Identify which cell holds the provided text, then report its (x, y) central coordinate. 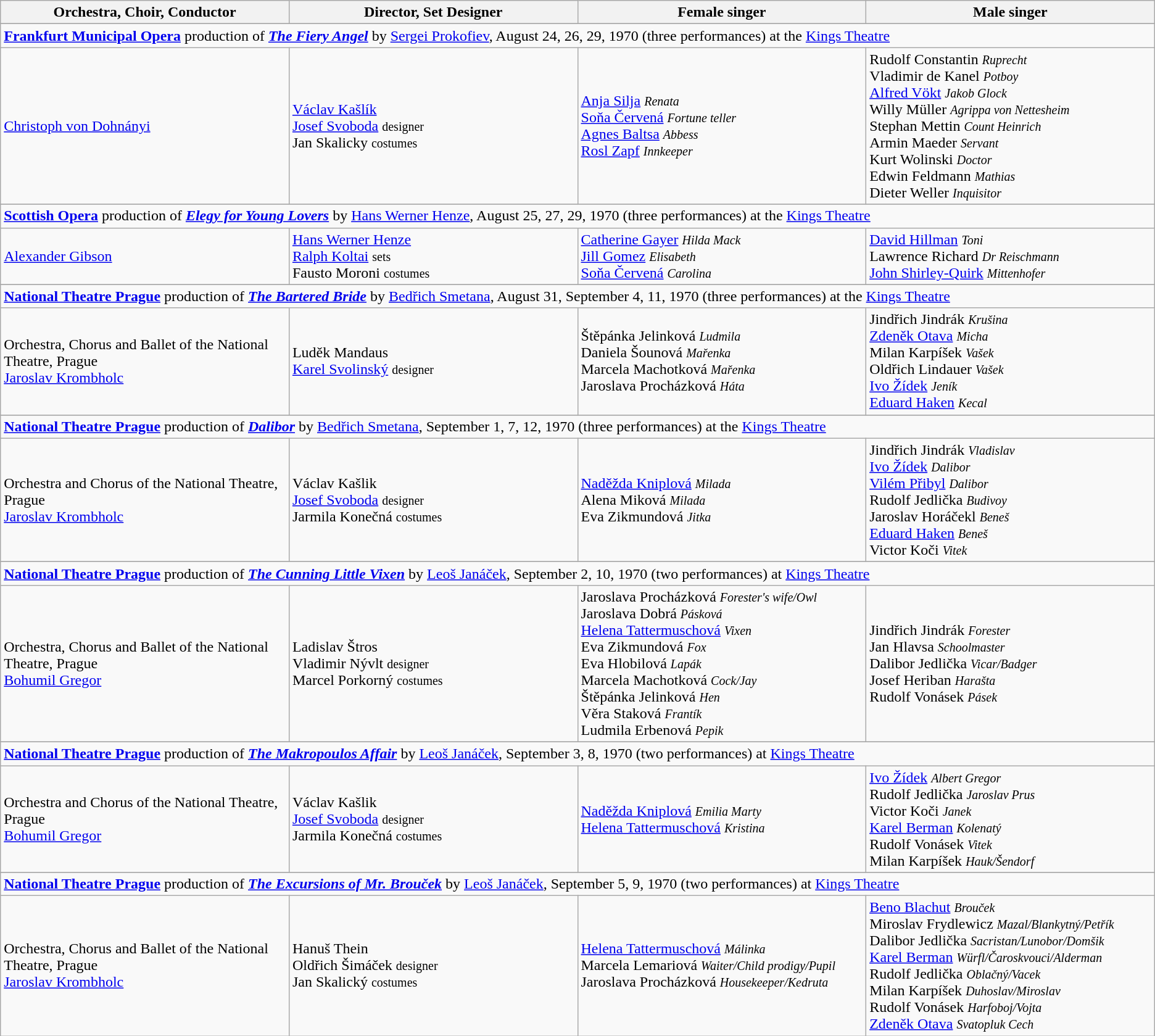
Female singer (722, 12)
Alexander Gibson (145, 256)
Helena Tattermuschová MálinkaMarcela Lemariová Waiter/Child prodigy/PupilJaroslava Procházková Housekeeper/Kedruta (722, 966)
Naděžda Kniplová Emilia MartyHelena Tattermuschová Kristina (722, 818)
David Hillman ToniLawrence Richard Dr ReischmannJohn Shirley-Quirk Mittenhofer (1011, 256)
Jindřich Jindrák ForesterJan Hlavsa SchoolmasterDalibor Jedlička Vicar/BadgerJosef Heriban HaraštaRudolf Vonásek Pásek (1011, 663)
Catherine Gayer Hilda MackJill Gomez ElisabethSoňa Červená Carolina (722, 256)
Ivo Žídek Albert GregorRudolf Jedlička Jaroslav PrusVictor Koči JanekKarel Berman KolenatýRudolf Vonásek VitekMilan Karpíšek Hauk/Šendorf (1011, 818)
Director, Set Designer (433, 12)
Václav KašlíkJosef Svoboda designerJan Skalicky costumes (433, 126)
Scottish Opera production of Elegy for Young Lovers by Hans Werner Henze, August 25, 27, 29, 1970 (three performances) at the Kings Theatre (577, 216)
Jindřich Jindrák KrušinaZdeněk Otava MichaMilan Karpíšek VašekOldřich Lindauer VašekIvo Žídek JeníkEduard Haken Kecal (1011, 362)
Frankfurt Municipal Opera production of The Fiery Angel by Sergei Prokofiev, August 24, 26, 29, 1970 (three performances) at the Kings Theatre (577, 36)
National Theatre Prague production of The Makropoulos Affair by Leoš Janáček, September 3, 8, 1970 (two performances) at Kings Theatre (577, 753)
Luděk MandausKarel Svolinský designer (433, 362)
Orchestra and Chorus of the National Theatre, PragueJaroslav Krombholc (145, 500)
Václav Kašlik Josef Svoboda designerJarmila Konečná costumes (433, 818)
Orchestra, Choir, Conductor (145, 12)
Hanuš Thein Oldřich Šimáček designerJan Skalický costumes (433, 966)
Hans Werner HenzeRalph Koltai setsFausto Moroni costumes (433, 256)
Orchestra, Chorus and Ballet of the National Theatre, PragueBohumil Gregor (145, 663)
Naděžda Kniplová MiladaAlena Miková MiladaEva Zikmundová Jitka (722, 500)
Orchestra and Chorus of the National Theatre, PragueBohumil Gregor (145, 818)
National Theatre Prague production of The Cunning Little Vixen by Leoš Janáček, September 2, 10, 1970 (two performances) at Kings Theatre (577, 573)
Jindřich Jindrák VladislavIvo Žídek DaliborVilém Přibyl DaliborRudolf Jedlička BudivoyJaroslav Horáčekl BenešEduard Haken BenešVictor Koči Vitek (1011, 500)
Ladislav Štros Vladimir Nývlt designerMarcel Porkorný costumes (433, 663)
Štěpánka Jelinková LudmilaDaniela Šounová MařenkaMarcela Machotková MařenkaJaroslava Procházková Háta (722, 362)
Male singer (1011, 12)
Václav KašlikJosef Svoboda designerJarmila Konečná costumes (433, 500)
National Theatre Prague production of Dalibor by Bedřich Smetana, September 1, 7, 12, 1970 (three performances) at the Kings Theatre (577, 426)
National Theatre Prague production of The Excursions of Mr. Brouček by Leoš Janáček, September 5, 9, 1970 (two performances) at Kings Theatre (577, 884)
Christoph von Dohnányi (145, 126)
Anja Silja RenataSoňa Červená Fortune tellerAgnes Baltsa AbbessRosl Zapf Innkeeper (722, 126)
